Locate the cell with the specified text and output its (x, y) center coordinate. 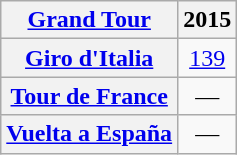
Grand Tour (90, 20)
Vuelta a España (90, 134)
Giro d'Italia (90, 58)
139 (208, 58)
2015 (208, 20)
Tour de France (90, 96)
